Locate the cell with the specified text and output its [X, Y] center coordinate. 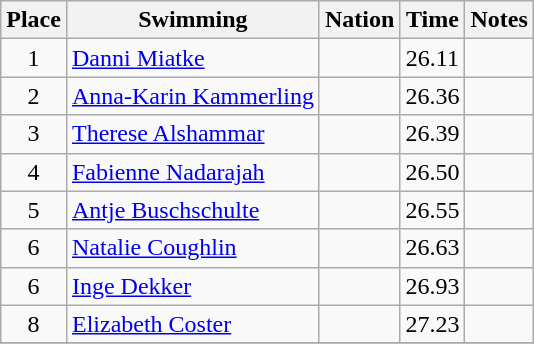
26.50 [432, 172]
Natalie Coughlin [192, 248]
26.11 [432, 58]
3 [34, 134]
Therese Alshammar [192, 134]
Fabienne Nadarajah [192, 172]
1 [34, 58]
8 [34, 324]
2 [34, 96]
Place [34, 20]
Time [432, 20]
Elizabeth Coster [192, 324]
Notes [499, 20]
4 [34, 172]
26.63 [432, 248]
5 [34, 210]
Anna-Karin Kammerling [192, 96]
Danni Miatke [192, 58]
26.36 [432, 96]
Swimming [192, 20]
26.39 [432, 134]
Antje Buschschulte [192, 210]
Inge Dekker [192, 286]
Nation [359, 20]
26.93 [432, 286]
27.23 [432, 324]
26.55 [432, 210]
